From the cell containing the given text, extract its center point as [X, Y] coordinate. 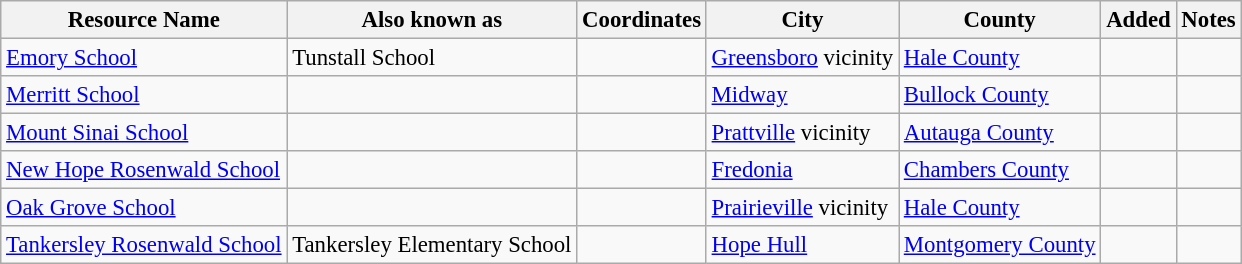
Chambers County [999, 170]
Fredonia [802, 170]
Tankersley Rosenwald School [144, 245]
Autauga County [999, 133]
Tunstall School [432, 58]
County [999, 20]
Notes [1208, 20]
Resource Name [144, 20]
Prattville vicinity [802, 133]
Bullock County [999, 95]
Midway [802, 95]
Emory School [144, 58]
City [802, 20]
Added [1138, 20]
Mount Sinai School [144, 133]
Coordinates [642, 20]
Also known as [432, 20]
Tankersley Elementary School [432, 245]
Greensboro vicinity [802, 58]
Oak Grove School [144, 208]
Hope Hull [802, 245]
New Hope Rosenwald School [144, 170]
Montgomery County [999, 245]
Prairieville vicinity [802, 208]
Merritt School [144, 95]
